Return the (x, y) coordinate for the center point of the cell that contains the specified text.  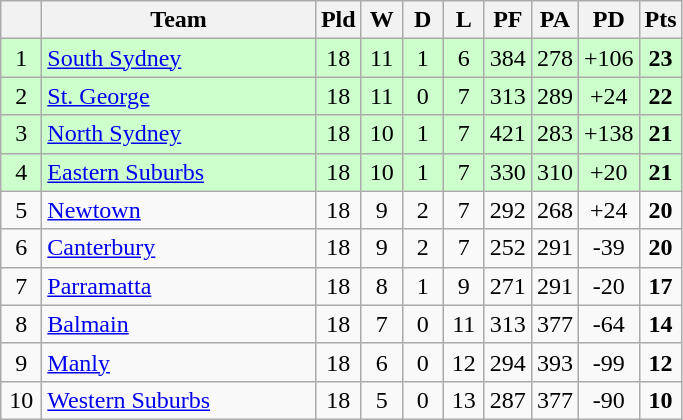
23 (660, 58)
D (422, 20)
289 (554, 96)
283 (554, 134)
13 (464, 400)
Newtown (179, 210)
W (382, 20)
South Sydney (179, 58)
PD (608, 20)
+138 (608, 134)
-99 (608, 362)
Manly (179, 362)
Pts (660, 20)
Western Suburbs (179, 400)
4 (22, 172)
278 (554, 58)
271 (508, 286)
PA (554, 20)
North Sydney (179, 134)
PF (508, 20)
421 (508, 134)
Pld (338, 20)
-64 (608, 324)
L (464, 20)
292 (508, 210)
17 (660, 286)
Team (179, 20)
St. George (179, 96)
Parramatta (179, 286)
287 (508, 400)
-39 (608, 248)
22 (660, 96)
-20 (608, 286)
Canterbury (179, 248)
+106 (608, 58)
14 (660, 324)
-90 (608, 400)
Balmain (179, 324)
310 (554, 172)
252 (508, 248)
3 (22, 134)
Eastern Suburbs (179, 172)
330 (508, 172)
268 (554, 210)
384 (508, 58)
393 (554, 362)
+20 (608, 172)
294 (508, 362)
